Capture the cell that displays the provided text and extract its (x, y) central coordinate. 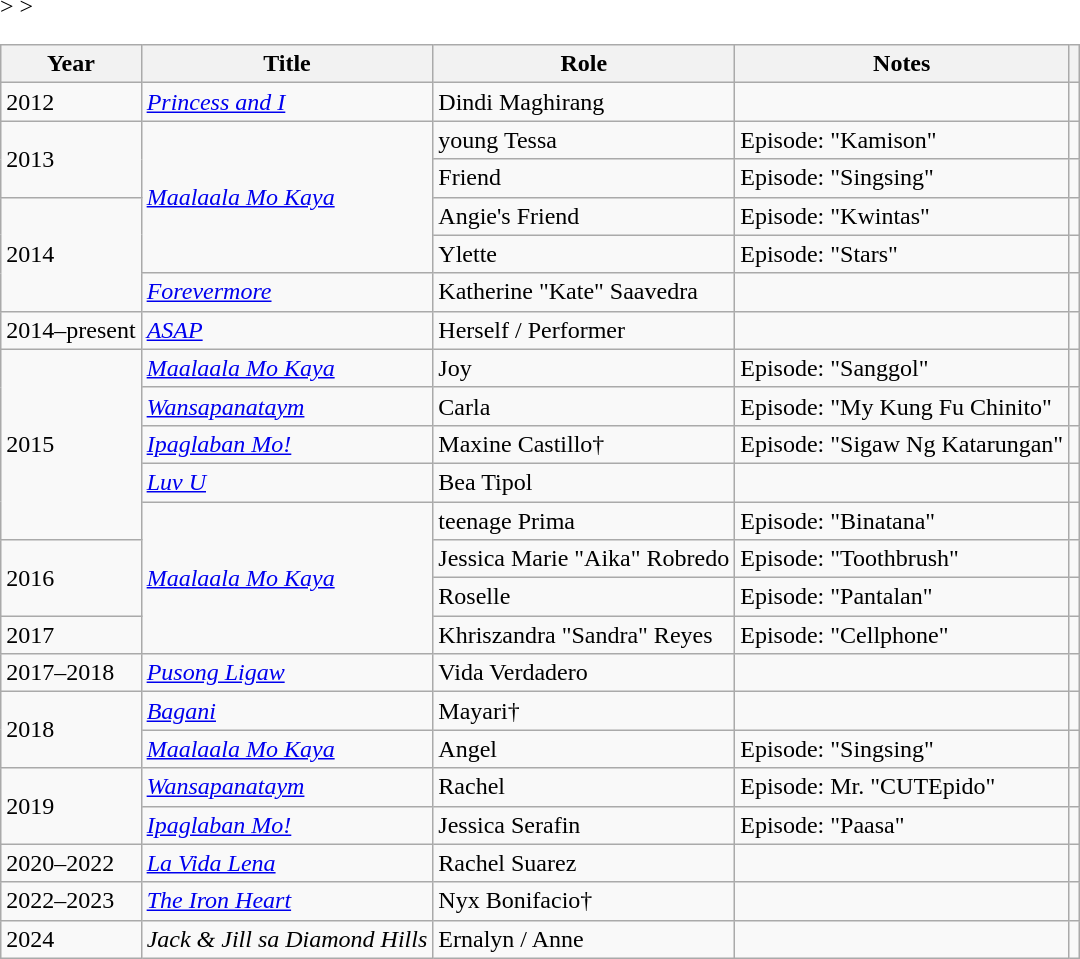
Episode: "Stars" (902, 254)
Jessica Serafin (584, 825)
2012 (71, 102)
teenage Prima (584, 521)
2018 (71, 730)
Angel (584, 749)
ASAP (287, 330)
Ernalyn / Anne (584, 939)
Episode: "Cellphone" (902, 635)
Pusong Ligaw (287, 673)
Forevermore (287, 292)
Carla (584, 406)
Khriszandra "Sandra" Reyes (584, 635)
Joy (584, 368)
young Tessa (584, 140)
Jack & Jill sa Diamond Hills (287, 939)
Mayari† (584, 711)
Bagani (287, 711)
Episode: "Binatana" (902, 521)
2020–2022 (71, 863)
Episode: "Toothbrush" (902, 559)
Maxine Castillo† (584, 444)
Bea Tipol (584, 482)
2022–2023 (71, 901)
2017 (71, 635)
Angie's Friend (584, 216)
Herself / Performer (584, 330)
Role (584, 64)
Episode: Mr. "CUTEpido" (902, 787)
Episode: "Sanggol" (902, 368)
2016 (71, 578)
Title (287, 64)
Rachel (584, 787)
Rachel Suarez (584, 863)
Ylette (584, 254)
La Vida Lena (287, 863)
Episode: "Sigaw Ng Katarungan" (902, 444)
Episode: "Pantalan" (902, 597)
Vida Verdadero (584, 673)
2017–2018 (71, 673)
2019 (71, 806)
Episode: "Paasa" (902, 825)
Episode: "Kamison" (902, 140)
Dindi Maghirang (584, 102)
The Iron Heart (287, 901)
Jessica Marie "Aika" Robredo (584, 559)
Year (71, 64)
Nyx Bonifacio† (584, 901)
Princess and I (287, 102)
Episode: "My Kung Fu Chinito" (902, 406)
2024 (71, 939)
2014 (71, 254)
Katherine "Kate" Saavedra (584, 292)
Luv U (287, 482)
Roselle (584, 597)
Episode: "Kwintas" (902, 216)
2015 (71, 444)
2013 (71, 159)
Notes (902, 64)
Friend (584, 178)
2014–present (71, 330)
